Locate the cell with the specified text and output its [x, y] center coordinate. 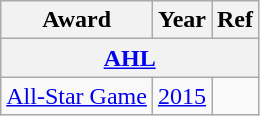
Award [77, 20]
Ref [236, 20]
Year [182, 20]
2015 [182, 96]
AHL [130, 58]
All-Star Game [77, 96]
